Return (x, y) of the center of cell containing provided text 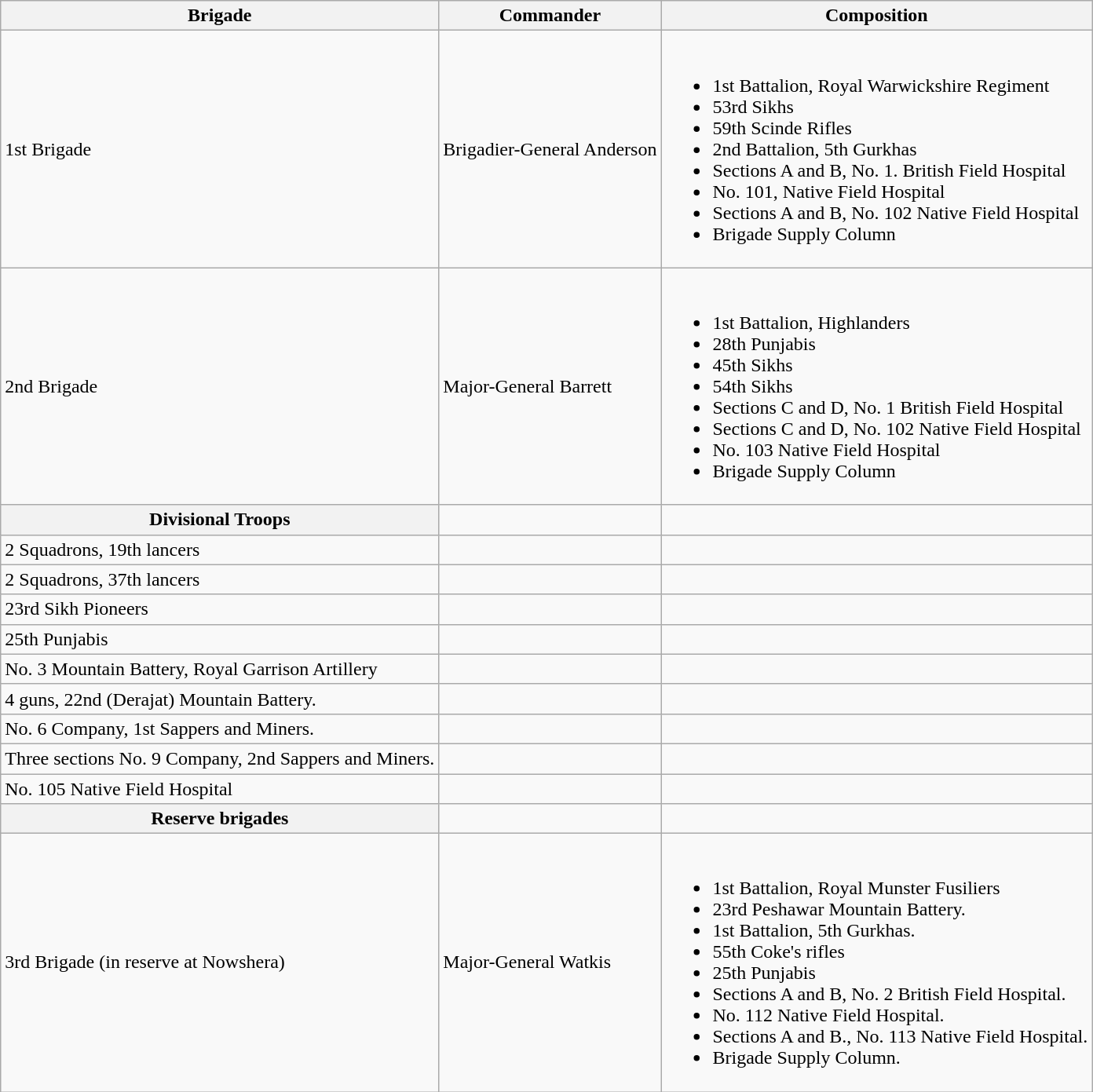
Major-General Barrett (550, 386)
25th Punjabis (220, 639)
No. 3 Mountain Battery, Royal Garrison Artillery (220, 669)
Brigadier-General Anderson (550, 149)
2 Squadrons, 19th lancers (220, 550)
Commander (550, 16)
2 Squadrons, 37th lancers (220, 579)
No. 105 Native Field Hospital (220, 789)
No. 6 Company, 1st Sappers and Miners. (220, 729)
2nd Brigade (220, 386)
3rd Brigade (in reserve at Nowshera) (220, 962)
Reserve brigades (220, 819)
1st Brigade (220, 149)
Major-General Watkis (550, 962)
Three sections No. 9 Company, 2nd Sappers and Miners. (220, 758)
Brigade (220, 16)
23rd Sikh Pioneers (220, 609)
4 guns, 22nd (Derajat) Mountain Battery. (220, 699)
Composition (876, 16)
Divisional Troops (220, 520)
